Scan for the cell matching the given text and deliver its (X, Y) coordinate at center. 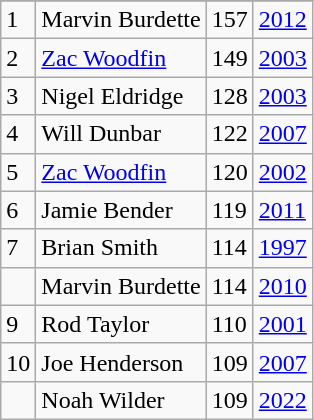
2012 (282, 20)
7 (18, 248)
3 (18, 96)
9 (18, 324)
1997 (282, 248)
Joe Henderson (121, 362)
Rod Taylor (121, 324)
Brian Smith (121, 248)
120 (230, 172)
4 (18, 134)
Nigel Eldridge (121, 96)
157 (230, 20)
1 (18, 20)
Will Dunbar (121, 134)
128 (230, 96)
149 (230, 58)
2022 (282, 400)
10 (18, 362)
2002 (282, 172)
6 (18, 210)
110 (230, 324)
Jamie Bender (121, 210)
2001 (282, 324)
2 (18, 58)
122 (230, 134)
2011 (282, 210)
119 (230, 210)
5 (18, 172)
Noah Wilder (121, 400)
2010 (282, 286)
